Search for the cell housing the specified text and yield its (x, y) center coordinate. 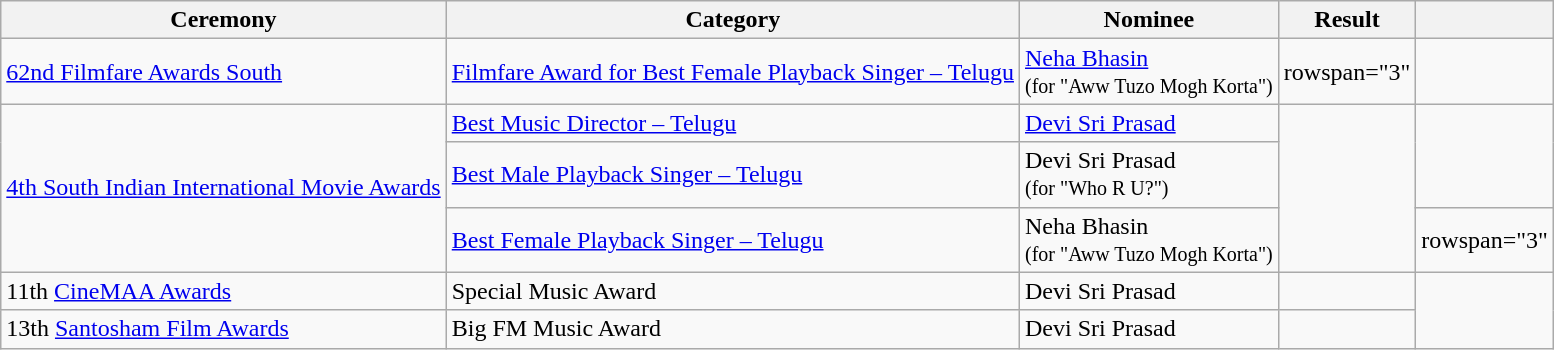
Filmfare Award for Best Female Playback Singer – Telugu (732, 72)
Result (1347, 20)
Best Music Director – Telugu (732, 123)
Special Music Award (732, 291)
Nominee (1148, 20)
Best Male Playback Singer – Telugu (732, 174)
Category (732, 20)
11th CineMAA Awards (224, 291)
Devi Sri Prasad(for "Who R U?") (1148, 174)
Ceremony (224, 20)
4th South Indian International Movie Awards (224, 188)
62nd Filmfare Awards South (224, 72)
13th Santosham Film Awards (224, 329)
Best Female Playback Singer – Telugu (732, 240)
Big FM Music Award (732, 329)
